Scan for the cell matching the given text and deliver its [x, y] coordinate at center. 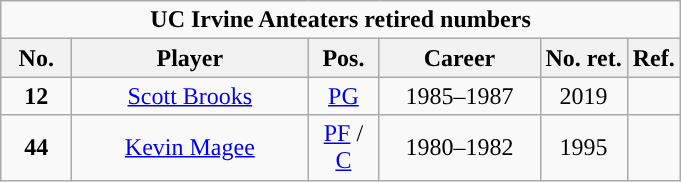
1995 [584, 148]
Pos. [344, 58]
2019 [584, 96]
PF / C [344, 148]
Player [190, 58]
Kevin Magee [190, 148]
1985–1987 [460, 96]
Career [460, 58]
PG [344, 96]
UC Irvine Anteaters retired numbers [341, 20]
No. [36, 58]
12 [36, 96]
Scott Brooks [190, 96]
44 [36, 148]
1980–1982 [460, 148]
Ref. [654, 58]
No. ret. [584, 58]
